Find where the given text appears and provide that cell's center as (x, y) coordinate. 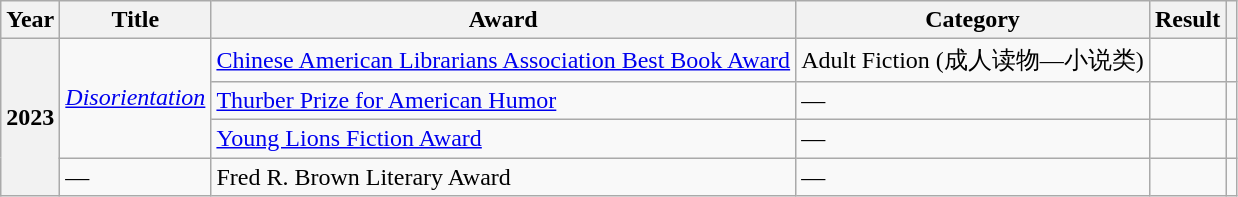
Award (504, 20)
Category (973, 20)
Disorientation (136, 98)
Thurber Prize for American Humor (504, 100)
Result (1187, 20)
Young Lions Fiction Award (504, 138)
Fred R. Brown Literary Award (504, 177)
Title (136, 20)
Chinese American Librarians Association Best Book Award (504, 60)
Adult Fiction (成人读物—小说类) (973, 60)
Year (30, 20)
2023 (30, 118)
